Output the [x, y] coordinate of the center of the cell containing the given text.  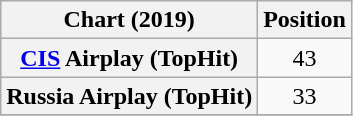
33 [305, 96]
Chart (2019) [130, 20]
Russia Airplay (TopHit) [130, 96]
CIS Airplay (TopHit) [130, 58]
43 [305, 58]
Position [305, 20]
